Identify which cell holds the provided text, then report its (X, Y) central coordinate. 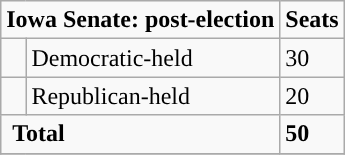
30 (312, 58)
Total (140, 134)
Democratic-held (153, 58)
50 (312, 134)
Seats (312, 20)
Republican-held (153, 96)
20 (312, 96)
Iowa Senate: post-election (140, 20)
